Find where the given text appears and provide that cell's center as [X, Y] coordinate. 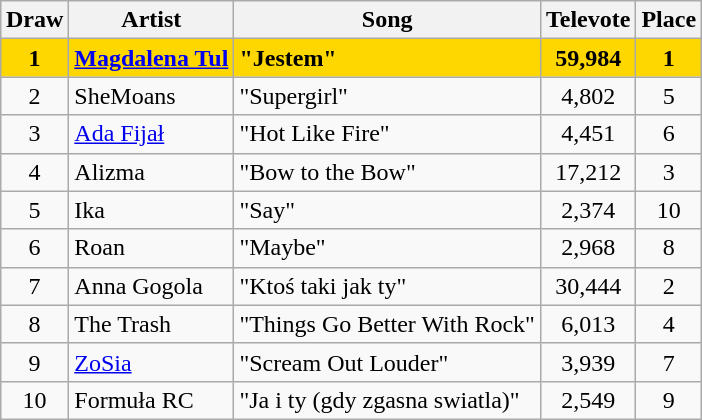
4,451 [588, 134]
6,013 [588, 324]
"Things Go Better With Rock" [388, 324]
2,374 [588, 210]
"Bow to the Bow" [388, 172]
"Ja i ty (gdy zgasna swiatla)" [388, 400]
Artist [152, 20]
2,968 [588, 248]
3,939 [588, 362]
Ada Fijał [152, 134]
Song [388, 20]
17,212 [588, 172]
"Ktoś taki jak ty" [388, 286]
2,549 [588, 400]
Magdalena Tul [152, 58]
"Supergirl" [388, 96]
"Hot Like Fire" [388, 134]
Formuła RC [152, 400]
"Say" [388, 210]
30,444 [588, 286]
The Trash [152, 324]
"Scream Out Louder" [388, 362]
Televote [588, 20]
"Jestem" [388, 58]
59,984 [588, 58]
Place [669, 20]
Anna Gogola [152, 286]
SheMoans [152, 96]
Roan [152, 248]
Draw [34, 20]
Ika [152, 210]
"Maybe" [388, 248]
Alizma [152, 172]
ZoSia [152, 362]
4,802 [588, 96]
